Capture the cell that displays the provided text and extract its (x, y) central coordinate. 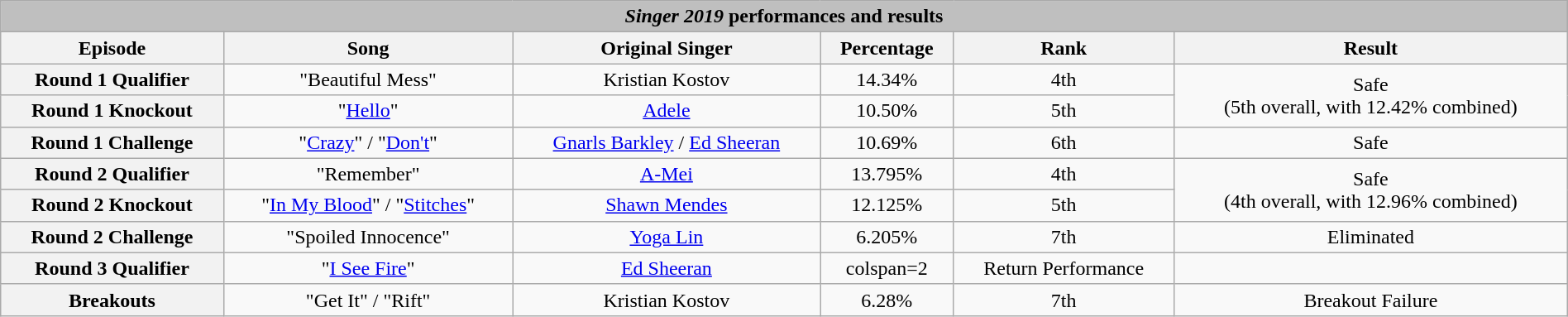
Round 2 Qualifier (112, 174)
6.28% (887, 300)
Safe (1371, 142)
Round 1 Knockout (112, 111)
6.205% (887, 237)
Yoga Lin (667, 237)
Episode (112, 48)
colspan=2 (887, 268)
"Hello" (368, 111)
Round 1 Challenge (112, 142)
"Crazy" / "Don't" (368, 142)
12.125% (887, 205)
Percentage (887, 48)
Return Performance (1064, 268)
Round 1 Qualifier (112, 79)
10.69% (887, 142)
"Remember" (368, 174)
Song (368, 48)
Adele (667, 111)
14.34% (887, 79)
Ed Sheeran (667, 268)
"Spoiled Innocence" (368, 237)
"Beautiful Mess" (368, 79)
Original Singer (667, 48)
"In My Blood" / "Stitches" (368, 205)
Breakout Failure (1371, 300)
Eliminated (1371, 237)
Result (1371, 48)
Breakouts (112, 300)
Shawn Mendes (667, 205)
Round 2 Challenge (112, 237)
Rank (1064, 48)
Singer 2019 performances and results (784, 17)
"I See Fire" (368, 268)
10.50% (887, 111)
Safe(4th overall, with 12.96% combined) (1371, 190)
A-Mei (667, 174)
Safe(5th overall, with 12.42% combined) (1371, 95)
13.795% (887, 174)
Gnarls Barkley / Ed Sheeran (667, 142)
"Get It" / "Rift" (368, 300)
6th (1064, 142)
Round 3 Qualifier (112, 268)
Round 2 Knockout (112, 205)
